Return (X, Y) of the center of cell containing provided text 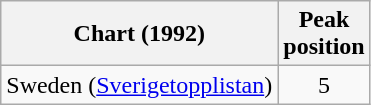
5 (324, 85)
Sweden (Sverigetopplistan) (140, 85)
Chart (1992) (140, 34)
Peakposition (324, 34)
